From the cell containing the given text, extract its center point as (X, Y) coordinate. 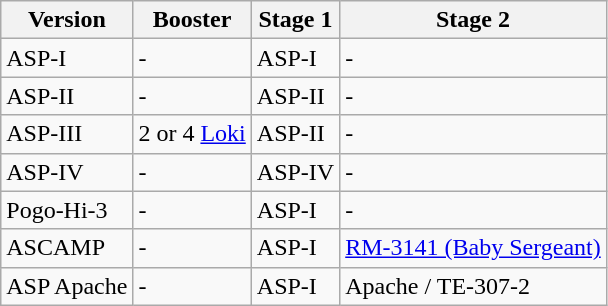
Stage 1 (295, 20)
Apache / TE-307-2 (474, 286)
Booster (192, 20)
Pogo-Hi-3 (67, 210)
ASCAMP (67, 248)
RM-3141 (Baby Sergeant) (474, 248)
ASP-III (67, 134)
2 or 4 Loki (192, 134)
Stage 2 (474, 20)
Version (67, 20)
ASP Apache (67, 286)
